Return the (x, y) coordinate for the center point of the cell that contains the specified text.  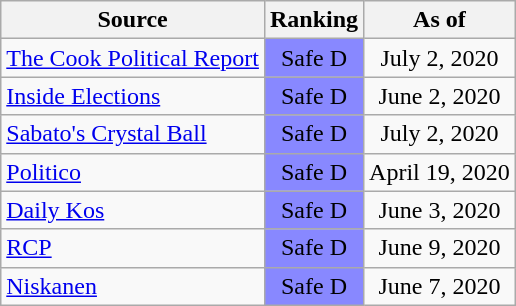
June 9, 2020 (440, 248)
Ranking (314, 20)
Daily Kos (133, 210)
Politico (133, 172)
Niskanen (133, 286)
The Cook Political Report (133, 58)
Sabato's Crystal Ball (133, 134)
June 2, 2020 (440, 96)
Inside Elections (133, 96)
June 7, 2020 (440, 286)
As of (440, 20)
June 3, 2020 (440, 210)
Source (133, 20)
April 19, 2020 (440, 172)
RCP (133, 248)
